Scan for the cell matching the given text and deliver its (X, Y) coordinate at center. 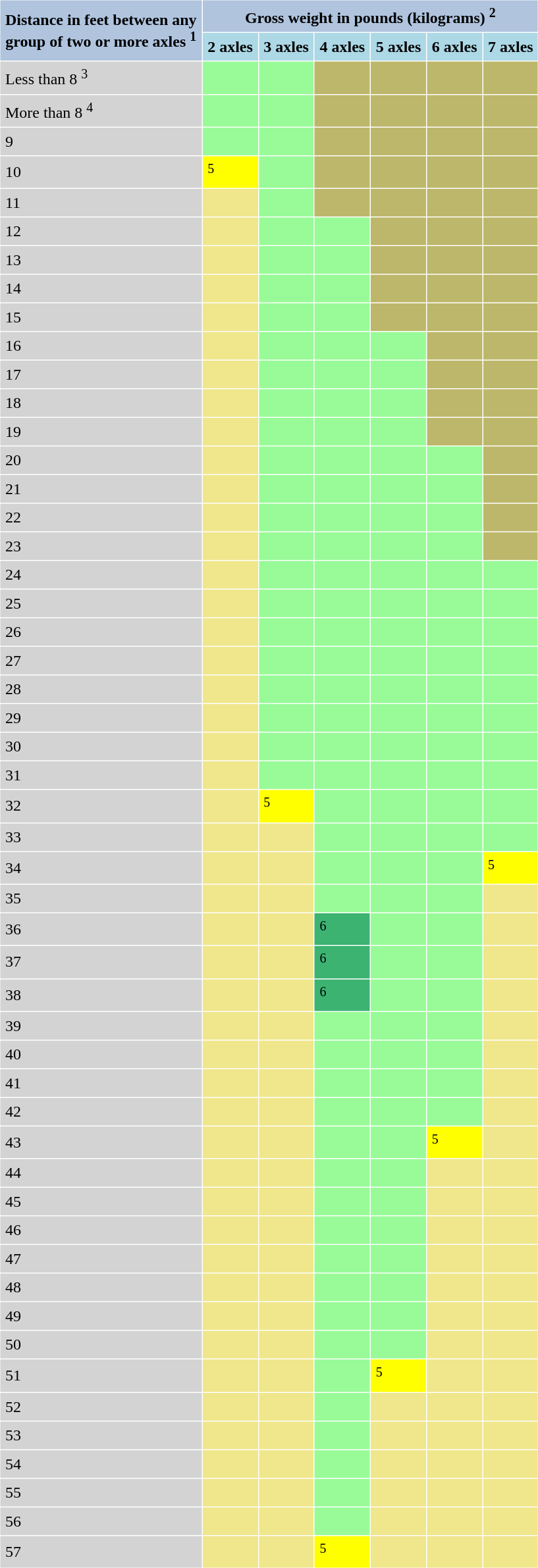
12 (101, 232)
37 (101, 962)
11 (101, 203)
57 (101, 1552)
55 (101, 1492)
42 (101, 1111)
56 (101, 1521)
More than 8 4 (101, 111)
21 (101, 489)
9 (101, 141)
4 axles (342, 47)
33 (101, 837)
41 (101, 1083)
45 (101, 1201)
40 (101, 1054)
3 axles (286, 47)
24 (101, 575)
18 (101, 403)
53 (101, 1435)
34 (101, 867)
31 (101, 775)
52 (101, 1406)
7 axles (510, 47)
Distance in feet between anygroup of two or more axles 1 (101, 30)
51 (101, 1375)
20 (101, 461)
2 axles (230, 47)
14 (101, 289)
28 (101, 690)
50 (101, 1345)
23 (101, 546)
29 (101, 718)
13 (101, 260)
16 (101, 346)
54 (101, 1463)
48 (101, 1288)
Less than 8 3 (101, 78)
44 (101, 1173)
36 (101, 929)
26 (101, 632)
39 (101, 1026)
19 (101, 432)
15 (101, 317)
30 (101, 747)
49 (101, 1316)
32 (101, 806)
47 (101, 1259)
22 (101, 518)
6 axles (454, 47)
10 (101, 172)
27 (101, 661)
38 (101, 995)
35 (101, 898)
43 (101, 1142)
5 axles (398, 47)
46 (101, 1230)
17 (101, 374)
25 (101, 603)
